Search for the cell housing the specified text and yield its [X, Y] center coordinate. 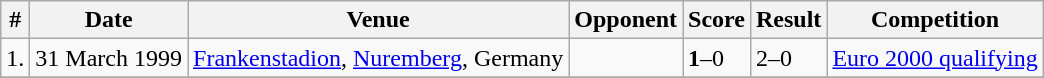
Date [109, 20]
Competition [935, 20]
Venue [378, 20]
# [16, 20]
1. [16, 58]
2–0 [788, 58]
Result [788, 20]
1–0 [716, 58]
Frankenstadion, Nuremberg, Germany [378, 58]
31 March 1999 [109, 58]
Opponent [626, 20]
Euro 2000 qualifying [935, 58]
Score [716, 20]
